Detect which cell encompasses the target text, then output its [X, Y] center coordinate. 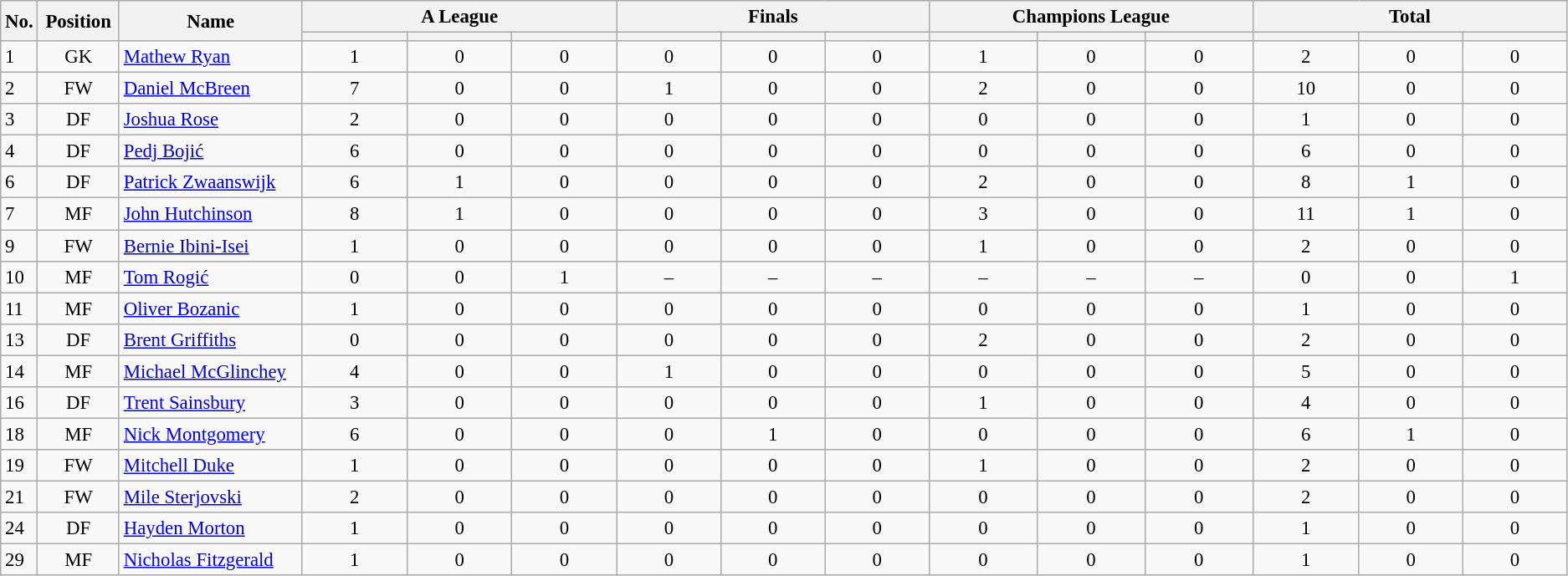
Mitchell Duke [211, 466]
Mile Sterjovski [211, 497]
Trent Sainsbury [211, 403]
29 [19, 560]
13 [19, 339]
Bernie Ibini-Isei [211, 246]
24 [19, 528]
GK [79, 57]
Tom Rogić [211, 277]
Nick Montgomery [211, 434]
Pedj Bojić [211, 151]
Nicholas Fitzgerald [211, 560]
Mathew Ryan [211, 57]
Finals [773, 17]
18 [19, 434]
Brent Griffiths [211, 339]
19 [19, 466]
Name [211, 21]
Hayden Morton [211, 528]
21 [19, 497]
Michael McGlinchey [211, 371]
Joshua Rose [211, 120]
A League [459, 17]
9 [19, 246]
No. [19, 21]
Champions League [1091, 17]
Position [79, 21]
14 [19, 371]
Daniel McBreen [211, 89]
Total [1409, 17]
Oliver Bozanic [211, 308]
5 [1305, 371]
16 [19, 403]
John Hutchinson [211, 214]
Patrick Zwaanswijk [211, 183]
